Capture the cell that displays the provided text and extract its (x, y) central coordinate. 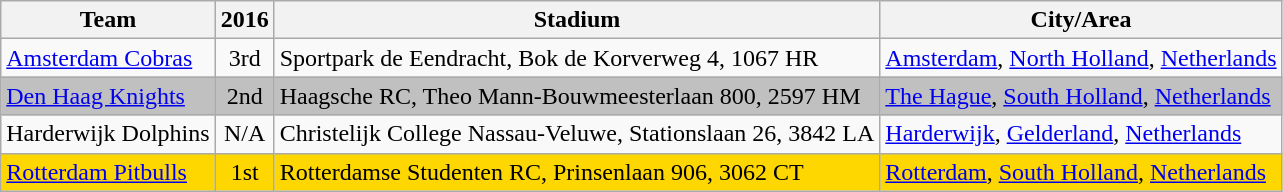
2nd (244, 96)
Amsterdam Cobras (108, 58)
Rotterdam Pitbulls (108, 172)
Den Haag Knights (108, 96)
N/A (244, 134)
Christelijk College Nassau-Veluwe, Stationslaan 26, 3842 LA (577, 134)
2016 (244, 20)
1st (244, 172)
Stadium (577, 20)
Rotterdamse Studenten RC, Prinsenlaan 906, 3062 CT (577, 172)
Sportpark de Eendracht, Bok de Korverweg 4, 1067 HR (577, 58)
Harderwijk Dolphins (108, 134)
The Hague, South Holland, Netherlands (1081, 96)
Harderwijk, Gelderland, Netherlands (1081, 134)
Team (108, 20)
Haagsche RC, Theo Mann-Bouwmeesterlaan 800, 2597 HM (577, 96)
Amsterdam, North Holland, Netherlands (1081, 58)
Rotterdam, South Holland, Netherlands (1081, 172)
City/Area (1081, 20)
3rd (244, 58)
